Provide the [X, Y] coordinate of the cell's center where the given text is located.  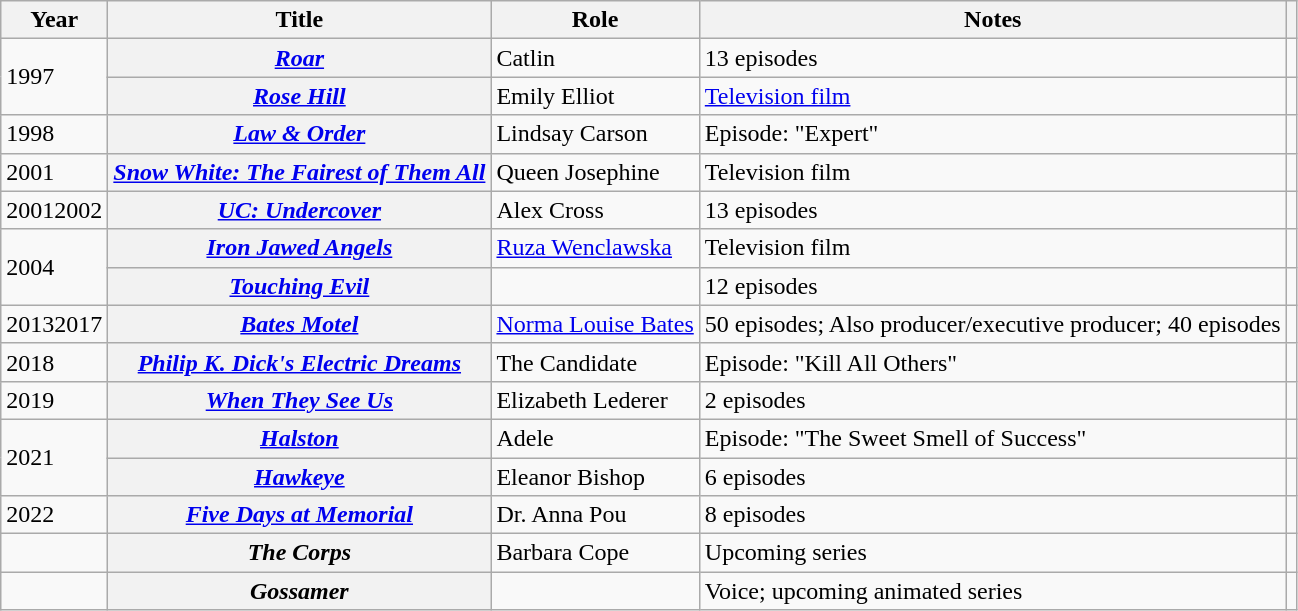
Five Days at Memorial [300, 515]
Norma Louise Bates [595, 324]
12 episodes [992, 286]
Bates Motel [300, 324]
Notes [992, 20]
Eleanor Bishop [595, 477]
20132017 [54, 324]
2001 [54, 172]
The Corps [300, 553]
Roar [300, 58]
2019 [54, 400]
Touching Evil [300, 286]
When They See Us [300, 400]
Episode: "Expert" [992, 134]
8 episodes [992, 515]
Iron Jawed Angels [300, 248]
UC: Undercover [300, 210]
50 episodes; Also producer/executive producer; 40 episodes [992, 324]
Catlin [595, 58]
Philip K. Dick's Electric Dreams [300, 362]
Queen Josephine [595, 172]
1997 [54, 77]
Emily Elliot [595, 96]
Dr. Anna Pou [595, 515]
Gossamer [300, 591]
20012002 [54, 210]
Snow White: The Fairest of Them All [300, 172]
Law & Order [300, 134]
Barbara Cope [595, 553]
Episode: "Kill All Others" [992, 362]
Title [300, 20]
Lindsay Carson [595, 134]
Role [595, 20]
2018 [54, 362]
The Candidate [595, 362]
1998 [54, 134]
2 episodes [992, 400]
Voice; upcoming animated series [992, 591]
Hawkeye [300, 477]
6 episodes [992, 477]
Upcoming series [992, 553]
Ruza Wenclawska [595, 248]
Episode: "The Sweet Smell of Success" [992, 438]
2004 [54, 267]
Halston [300, 438]
Elizabeth Lederer [595, 400]
Alex Cross [595, 210]
Adele [595, 438]
2022 [54, 515]
2021 [54, 457]
Rose Hill [300, 96]
Year [54, 20]
